Locate the cell with the specified text and output its [x, y] center coordinate. 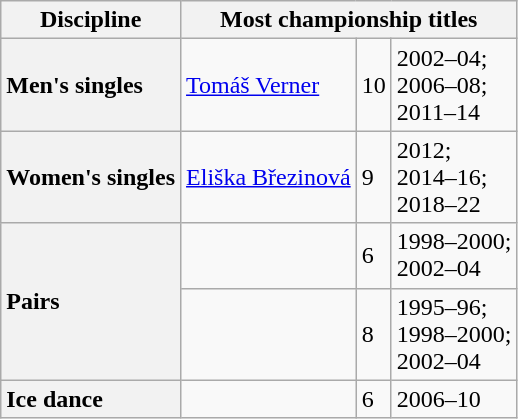
Ice dance [91, 399]
2006–10 [454, 399]
Most championship titles [349, 20]
2012;2014–16;2018–22 [454, 177]
Women's singles [91, 177]
10 [374, 85]
1995–96;1998–2000;2002–04 [454, 334]
1998–2000;2002–04 [454, 256]
2002–04;2006–08;2011–14 [454, 85]
Tomáš Verner [269, 85]
9 [374, 177]
8 [374, 334]
Men's singles [91, 85]
Eliška Březinová [269, 177]
Pairs [91, 302]
Discipline [91, 20]
